Locate the cell with the specified text and output its [X, Y] center coordinate. 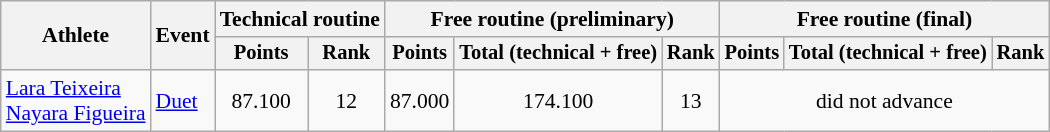
Technical routine [300, 19]
174.100 [558, 100]
87.000 [420, 100]
Duet [183, 100]
did not advance [885, 100]
Athlete [76, 36]
13 [691, 100]
12 [346, 100]
Lara TeixeiraNayara Figueira [76, 100]
Free routine (final) [885, 19]
Free routine (preliminary) [552, 19]
Event [183, 36]
87.100 [262, 100]
